Extract the [x, y] coordinate from the center of the cell holding the provided text.  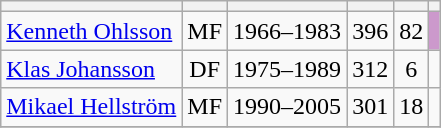
1990–2005 [288, 107]
301 [370, 107]
DF [205, 69]
Kenneth Ohlsson [92, 31]
1966–1983 [288, 31]
6 [412, 69]
82 [412, 31]
Mikael Hellström [92, 107]
18 [412, 107]
396 [370, 31]
1975–1989 [288, 69]
Klas Johansson [92, 69]
312 [370, 69]
